Output the (x, y) coordinate of the center of the cell containing the given text.  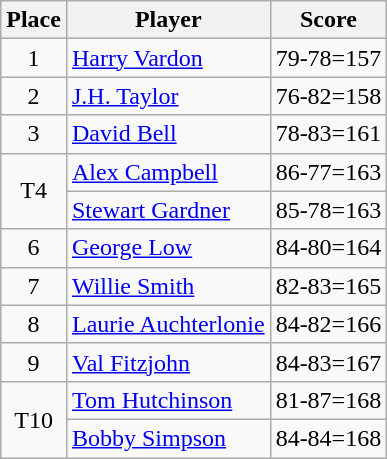
Player (168, 20)
Stewart Gardner (168, 210)
84-83=167 (328, 362)
Laurie Auchterlonie (168, 324)
3 (34, 134)
84-84=168 (328, 438)
George Low (168, 248)
Alex Campbell (168, 172)
Bobby Simpson (168, 438)
81-87=168 (328, 400)
Willie Smith (168, 286)
78-83=161 (328, 134)
79-78=157 (328, 58)
84-82=166 (328, 324)
86-77=163 (328, 172)
Val Fitzjohn (168, 362)
7 (34, 286)
Score (328, 20)
1 (34, 58)
J.H. Taylor (168, 96)
82-83=165 (328, 286)
6 (34, 248)
8 (34, 324)
2 (34, 96)
Harry Vardon (168, 58)
9 (34, 362)
Tom Hutchinson (168, 400)
Place (34, 20)
T4 (34, 191)
David Bell (168, 134)
T10 (34, 419)
85-78=163 (328, 210)
76-82=158 (328, 96)
84-80=164 (328, 248)
